Find where the given text appears and provide that cell's center as [x, y] coordinate. 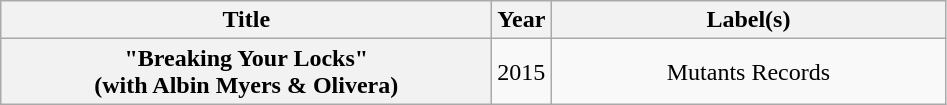
Title [246, 20]
Year [522, 20]
"Breaking Your Locks" (with Albin Myers & Olivera) [246, 72]
Mutants Records [748, 72]
Label(s) [748, 20]
2015 [522, 72]
